Locate the cell with the specified text and output its [X, Y] center coordinate. 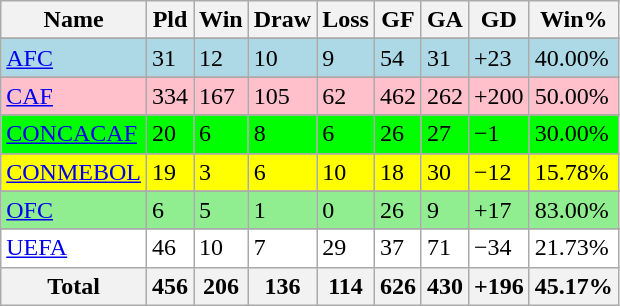
−1 [498, 134]
18 [398, 172]
105 [282, 96]
Pld [170, 20]
21.73% [574, 248]
Name [74, 20]
30 [444, 172]
CONCACAF [74, 134]
Draw [282, 20]
54 [398, 58]
136 [282, 286]
3 [222, 172]
462 [398, 96]
Win [222, 20]
GA [444, 20]
626 [398, 286]
Win% [574, 20]
CAF [74, 96]
114 [346, 286]
OFC [74, 210]
206 [222, 286]
45.17% [574, 286]
12 [222, 58]
40.00% [574, 58]
27 [444, 134]
GF [398, 20]
50.00% [574, 96]
37 [398, 248]
Loss [346, 20]
UEFA [74, 248]
334 [170, 96]
262 [444, 96]
Total [74, 286]
GD [498, 20]
29 [346, 248]
71 [444, 248]
+200 [498, 96]
+17 [498, 210]
430 [444, 286]
46 [170, 248]
19 [170, 172]
−12 [498, 172]
167 [222, 96]
83.00% [574, 210]
AFC [74, 58]
456 [170, 286]
0 [346, 210]
62 [346, 96]
−34 [498, 248]
+23 [498, 58]
7 [282, 248]
15.78% [574, 172]
1 [282, 210]
30.00% [574, 134]
CONMEBOL [74, 172]
5 [222, 210]
8 [282, 134]
20 [170, 134]
+196 [498, 286]
